Search for the cell housing the specified text and yield its (x, y) center coordinate. 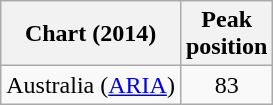
83 (226, 85)
Chart (2014) (91, 34)
Peakposition (226, 34)
Australia (ARIA) (91, 85)
